Identify which cell holds the provided text, then report its [x, y] central coordinate. 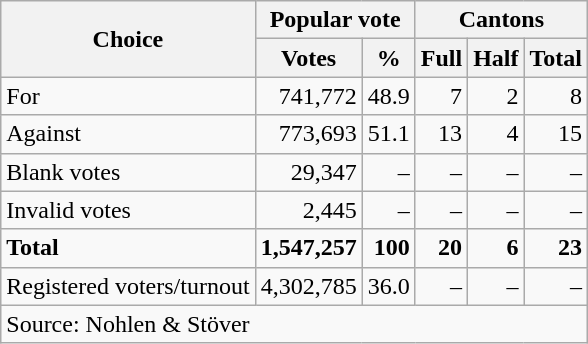
Invalid votes [128, 210]
2 [496, 96]
Half [496, 58]
1,547,257 [308, 248]
Registered voters/turnout [128, 286]
Blank votes [128, 172]
Full [441, 58]
7 [441, 96]
Cantons [501, 20]
100 [388, 248]
13 [441, 134]
15 [556, 134]
773,693 [308, 134]
4,302,785 [308, 286]
23 [556, 248]
Popular vote [335, 20]
% [388, 58]
20 [441, 248]
48.9 [388, 96]
8 [556, 96]
Against [128, 134]
51.1 [388, 134]
6 [496, 248]
2,445 [308, 210]
Source: Nohlen & Stöver [294, 324]
36.0 [388, 286]
For [128, 96]
741,772 [308, 96]
4 [496, 134]
29,347 [308, 172]
Choice [128, 39]
Votes [308, 58]
